Return the (x, y) coordinate for the center point of the cell that contains the specified text.  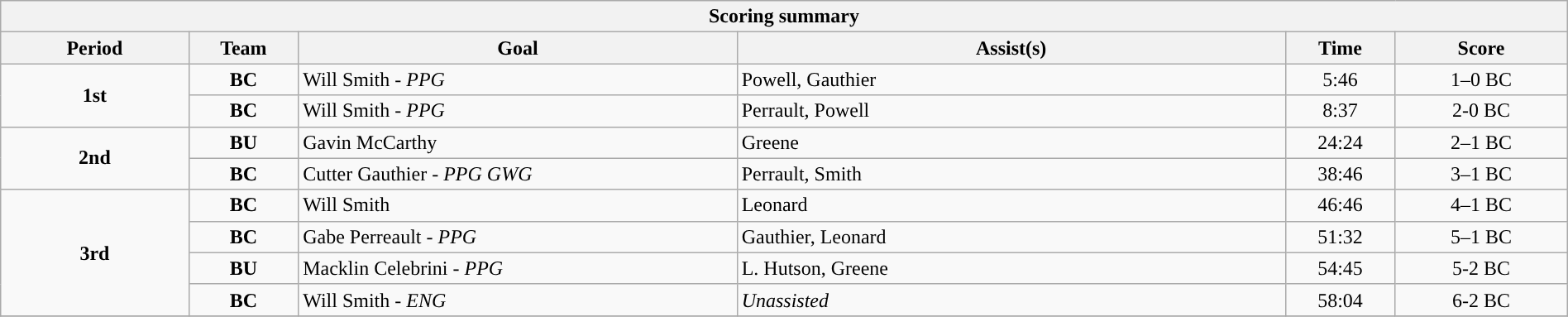
Perrault, Smith (1011, 174)
Gavin McCarthy (518, 142)
Assist(s) (1011, 48)
3–1 BC (1481, 174)
Will Smith - ENG (518, 300)
3rd (94, 252)
Powell, Gauthier (1011, 79)
4–1 BC (1481, 205)
Cutter Gauthier - PPG GWG (518, 174)
Goal (518, 48)
5–1 BC (1481, 237)
Gauthier, Leonard (1011, 237)
1–0 BC (1481, 79)
Macklin Celebrini - PPG (518, 268)
Gabe Perreault - PPG (518, 237)
24:24 (1340, 142)
Leonard (1011, 205)
51:32 (1340, 237)
5:46 (1340, 79)
2–1 BC (1481, 142)
1st (94, 95)
Score (1481, 48)
8:37 (1340, 111)
46:46 (1340, 205)
38:46 (1340, 174)
2-0 BC (1481, 111)
Time (1340, 48)
Period (94, 48)
54:45 (1340, 268)
Scoring summary (784, 17)
Perrault, Powell (1011, 111)
5-2 BC (1481, 268)
2nd (94, 158)
6-2 BC (1481, 300)
Will Smith (518, 205)
Greene (1011, 142)
Unassisted (1011, 300)
58:04 (1340, 300)
L. Hutson, Greene (1011, 268)
Team (243, 48)
